Output the (x, y) coordinate of the center of the cell containing the given text.  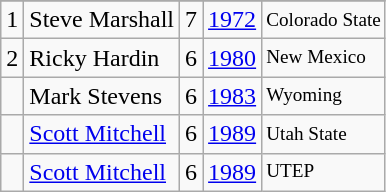
1972 (232, 20)
1 (12, 20)
Colorado State (324, 20)
7 (192, 20)
1983 (232, 96)
New Mexico (324, 58)
Mark Stevens (102, 96)
1980 (232, 58)
Steve Marshall (102, 20)
Utah State (324, 134)
Ricky Hardin (102, 58)
UTEP (324, 172)
Wyoming (324, 96)
2 (12, 58)
